Locate the cell with the specified text and output its [X, Y] center coordinate. 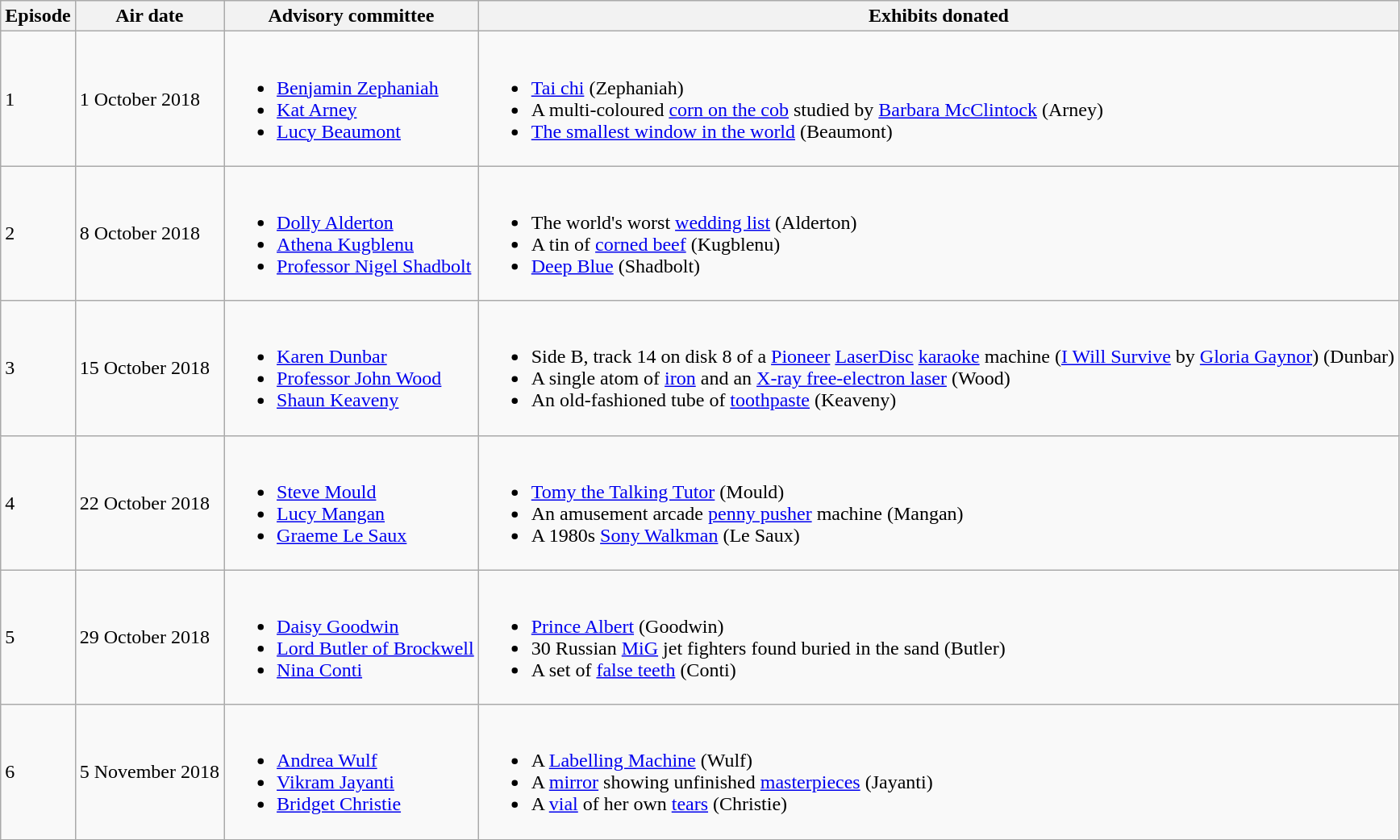
6 [38, 772]
1 [38, 98]
3 [38, 368]
Exhibits donated [939, 16]
Steve MouldLucy ManganGraeme Le Saux [352, 503]
The world's worst wedding list (Alderton)A tin of corned beef (Kugblenu)Deep Blue (Shadbolt) [939, 234]
8 October 2018 [149, 234]
Dolly AldertonAthena KugblenuProfessor Nigel Shadbolt [352, 234]
Daisy GoodwinLord Butler of BrockwellNina Conti [352, 637]
2 [38, 234]
Andrea WulfVikram JayantiBridget Christie [352, 772]
Prince Albert (Goodwin)30 Russian MiG jet fighters found buried in the sand (Butler)A set of false teeth (Conti) [939, 637]
Tai chi (Zephaniah)A multi-coloured corn on the cob studied by Barbara McClintock (Arney)The smallest window in the world (Beaumont) [939, 98]
A Labelling Machine (Wulf)A mirror showing unfinished masterpieces (Jayanti)A vial of her own tears (Christie) [939, 772]
5 November 2018 [149, 772]
Tomy the Talking Tutor (Mould)An amusement arcade penny pusher machine (Mangan)A 1980s Sony Walkman (Le Saux) [939, 503]
Karen DunbarProfessor John WoodShaun Keaveny [352, 368]
1 October 2018 [149, 98]
29 October 2018 [149, 637]
Air date [149, 16]
Advisory committee [352, 16]
Episode [38, 16]
15 October 2018 [149, 368]
Benjamin ZephaniahKat ArneyLucy Beaumont [352, 98]
5 [38, 637]
22 October 2018 [149, 503]
4 [38, 503]
